Identify which cell holds the provided text, then report its [X, Y] central coordinate. 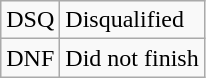
Did not finish [132, 58]
DNF [30, 58]
DSQ [30, 20]
Disqualified [132, 20]
